Find where the given text appears and provide that cell's center as [x, y] coordinate. 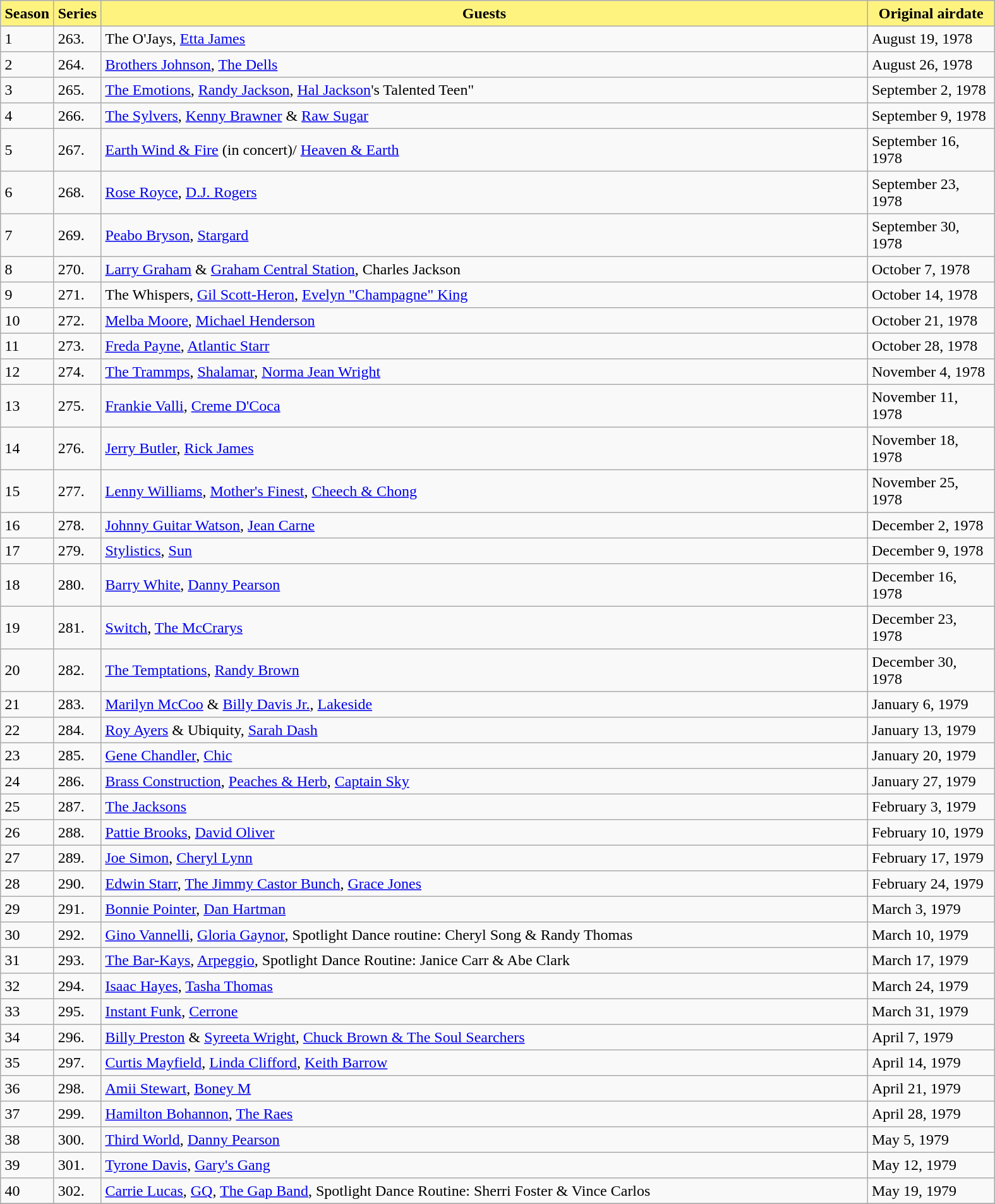
16 [27, 525]
Johnny Guitar Watson, Jean Carne [485, 525]
August 19, 1978 [931, 39]
32 [27, 986]
270. [77, 269]
28 [27, 884]
May 19, 1979 [931, 1191]
5 [27, 150]
Hamilton Bohannon, The Raes [485, 1114]
March 3, 1979 [931, 909]
Edwin Starr, The Jimmy Castor Bunch, Grace Jones [485, 884]
20 [27, 671]
December 2, 1978 [931, 525]
31 [27, 960]
289. [77, 858]
October 14, 1978 [931, 295]
36 [27, 1088]
296. [77, 1037]
269. [77, 235]
Barry White, Danny Pearson [485, 585]
276. [77, 449]
January 20, 1979 [931, 755]
283. [77, 704]
277. [77, 491]
12 [27, 372]
266. [77, 116]
273. [77, 346]
279. [77, 550]
Pattie Brooks, David Oliver [485, 832]
May 5, 1979 [931, 1140]
February 24, 1979 [931, 884]
February 17, 1979 [931, 858]
18 [27, 585]
302. [77, 1191]
27 [27, 858]
9 [27, 295]
280. [77, 585]
April 14, 1979 [931, 1062]
264. [77, 64]
297. [77, 1062]
April 28, 1979 [931, 1114]
October 7, 1978 [931, 269]
December 30, 1978 [931, 671]
Stylistics, Sun [485, 550]
March 24, 1979 [931, 986]
4 [27, 116]
301. [77, 1165]
The Bar-Kays, Arpeggio, Spotlight Dance Routine: Janice Carr & Abe Clark [485, 960]
May 12, 1979 [931, 1165]
292. [77, 935]
286. [77, 781]
August 26, 1978 [931, 64]
274. [77, 372]
September 2, 1978 [931, 90]
Joe Simon, Cheryl Lynn [485, 858]
Instant Funk, Cerrone [485, 1011]
The Jacksons [485, 806]
26 [27, 832]
Brothers Johnson, The Dells [485, 64]
Rose Royce, D.J. Rogers [485, 193]
11 [27, 346]
September 30, 1978 [931, 235]
The Emotions, Randy Jackson, Hal Jackson's Talented Teen" [485, 90]
284. [77, 730]
15 [27, 491]
281. [77, 628]
7 [27, 235]
275. [77, 406]
Larry Graham & Graham Central Station, Charles Jackson [485, 269]
3 [27, 90]
30 [27, 935]
Season [27, 13]
19 [27, 628]
Brass Construction, Peaches & Herb, Captain Sky [485, 781]
290. [77, 884]
Gene Chandler, Chic [485, 755]
Amii Stewart, Boney M [485, 1088]
April 7, 1979 [931, 1037]
299. [77, 1114]
Curtis Mayfield, Linda Clifford, Keith Barrow [485, 1062]
Guests [485, 13]
Gino Vannelli, Gloria Gaynor, Spotlight Dance routine: Cheryl Song & Randy Thomas [485, 935]
267. [77, 150]
14 [27, 449]
21 [27, 704]
298. [77, 1088]
Third World, Danny Pearson [485, 1140]
33 [27, 1011]
December 23, 1978 [931, 628]
2 [27, 64]
295. [77, 1011]
278. [77, 525]
300. [77, 1140]
282. [77, 671]
February 3, 1979 [931, 806]
38 [27, 1140]
294. [77, 986]
263. [77, 39]
November 11, 1978 [931, 406]
29 [27, 909]
40 [27, 1191]
291. [77, 909]
Peabo Bryson, Stargard [485, 235]
23 [27, 755]
Tyrone Davis, Gary's Gang [485, 1165]
The Sylvers, Kenny Brawner & Raw Sugar [485, 116]
Melba Moore, Michael Henderson [485, 320]
8 [27, 269]
272. [77, 320]
Roy Ayers & Ubiquity, Sarah Dash [485, 730]
Jerry Butler, Rick James [485, 449]
39 [27, 1165]
Billy Preston & Syreeta Wright, Chuck Brown & The Soul Searchers [485, 1037]
Original airdate [931, 13]
34 [27, 1037]
287. [77, 806]
288. [77, 832]
October 21, 1978 [931, 320]
November 4, 1978 [931, 372]
10 [27, 320]
265. [77, 90]
September 16, 1978 [931, 150]
13 [27, 406]
Lenny Williams, Mother's Finest, Cheech & Chong [485, 491]
Isaac Hayes, Tasha Thomas [485, 986]
November 18, 1978 [931, 449]
October 28, 1978 [931, 346]
Carrie Lucas, GQ, The Gap Band, Spotlight Dance Routine: Sherri Foster & Vince Carlos [485, 1191]
6 [27, 193]
December 9, 1978 [931, 550]
35 [27, 1062]
The O'Jays, Etta James [485, 39]
The Temptations, Randy Brown [485, 671]
Freda Payne, Atlantic Starr [485, 346]
293. [77, 960]
Earth Wind & Fire (in concert)/ Heaven & Earth [485, 150]
September 9, 1978 [931, 116]
The Trammps, Shalamar, Norma Jean Wright [485, 372]
37 [27, 1114]
24 [27, 781]
March 10, 1979 [931, 935]
Switch, The McCrarys [485, 628]
25 [27, 806]
271. [77, 295]
March 17, 1979 [931, 960]
268. [77, 193]
April 21, 1979 [931, 1088]
Marilyn McCoo & Billy Davis Jr., Lakeside [485, 704]
1 [27, 39]
22 [27, 730]
February 10, 1979 [931, 832]
285. [77, 755]
December 16, 1978 [931, 585]
January 6, 1979 [931, 704]
March 31, 1979 [931, 1011]
September 23, 1978 [931, 193]
January 27, 1979 [931, 781]
Series [77, 13]
Frankie Valli, Creme D'Coca [485, 406]
17 [27, 550]
The Whispers, Gil Scott-Heron, Evelyn "Champagne" King [485, 295]
Bonnie Pointer, Dan Hartman [485, 909]
January 13, 1979 [931, 730]
November 25, 1978 [931, 491]
